Locate the cell with the specified text and output its [x, y] center coordinate. 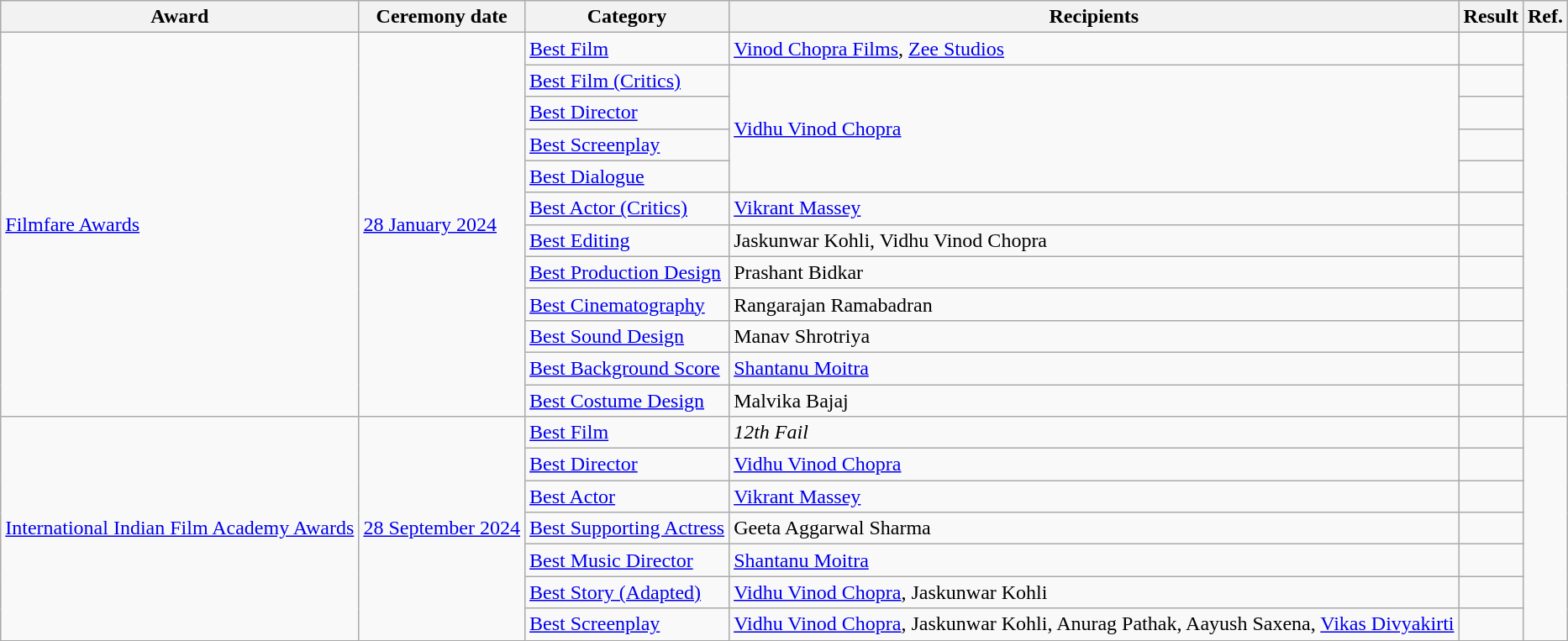
Best Story (Adapted) [627, 592]
Best Background Score [627, 368]
Geeta Aggarwal Sharma [1094, 528]
Best Costume Design [627, 401]
12th Fail [1094, 433]
Best Production Design [627, 272]
Best Actor [627, 497]
Prashant Bidkar [1094, 272]
Best Editing [627, 240]
Rangarajan Ramabadran [1094, 304]
Award [180, 17]
Vidhu Vinod Chopra, Jaskunwar Kohli, Anurag Pathak, Aayush Saxena, Vikas Divyakirti [1094, 624]
Jaskunwar Kohli, Vidhu Vinod Chopra [1094, 240]
Vinod Chopra Films, Zee Studios [1094, 49]
Best Sound Design [627, 336]
Best Film (Critics) [627, 81]
Best Supporting Actress [627, 528]
Best Actor (Critics) [627, 208]
International Indian Film Academy Awards [180, 528]
Best Dialogue [627, 176]
28 September 2024 [442, 528]
Best Music Director [627, 560]
Best Cinematography [627, 304]
Ref. [1544, 17]
Filmfare Awards [180, 225]
Manav Shrotriya [1094, 336]
Ceremony date [442, 17]
Vidhu Vinod Chopra, Jaskunwar Kohli [1094, 592]
Category [627, 17]
Recipients [1094, 17]
Result [1491, 17]
Malvika Bajaj [1094, 401]
28 January 2024 [442, 225]
